Provide the [X, Y] coordinate of the cell's center where the given text is located.  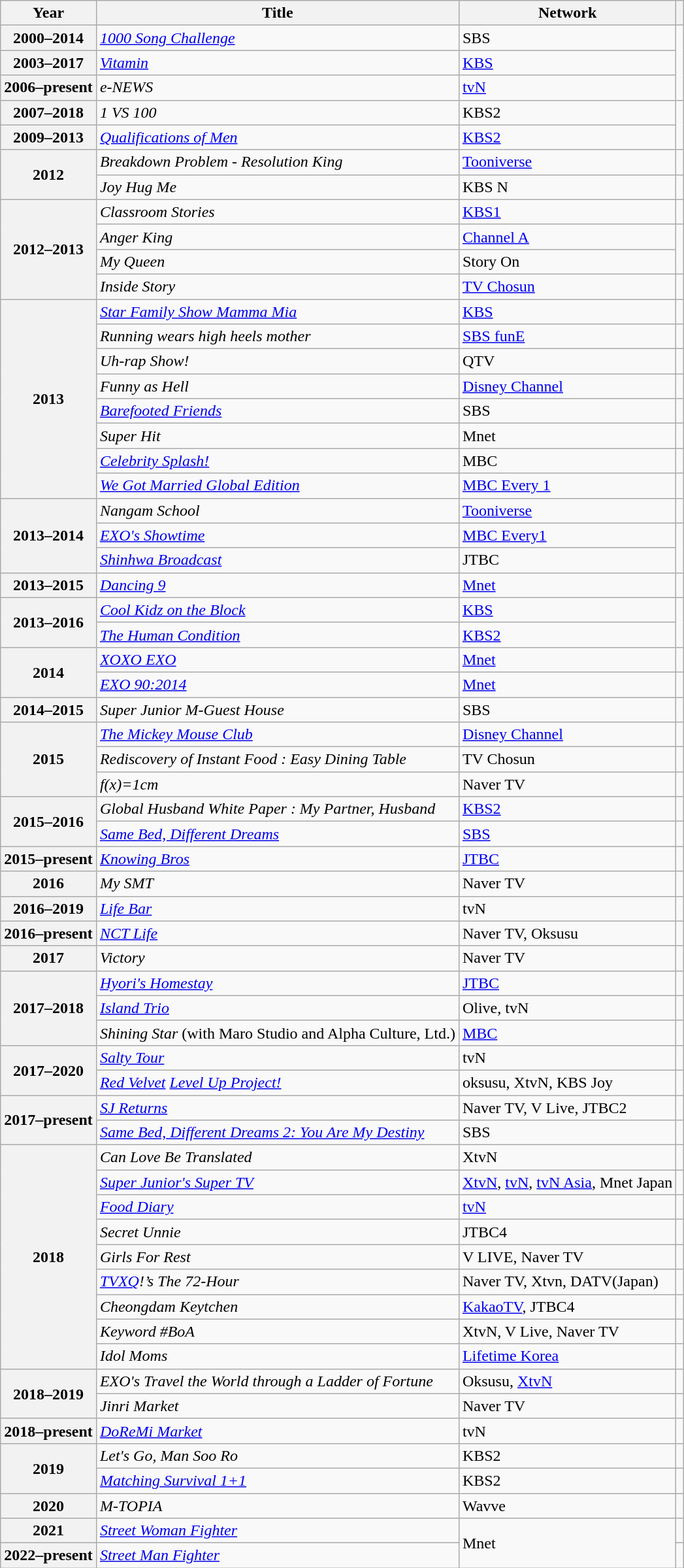
Title [277, 13]
The Human Condition [277, 635]
Jinri Market [277, 1406]
Breakdown Problem - Resolution King [277, 162]
Story On [567, 261]
Lifetime Korea [567, 1356]
2003–2017 [48, 63]
2016 [48, 884]
1 VS 100 [277, 112]
2014–2015 [48, 709]
f(x)=1cm [277, 784]
Network [567, 13]
Olive, tvN [567, 1008]
Naver TV, Xtvn, DATV(Japan) [567, 1282]
2012 [48, 175]
Red Velvet Level Up Project! [277, 1082]
Celebrity Splash! [277, 461]
Street Woman Fighter [277, 1531]
QTV [567, 361]
Victory [277, 958]
2009–2013 [48, 137]
Can Love Be Translated [277, 1158]
My SMT [277, 884]
The Mickey Mouse Club [277, 735]
2015–2016 [48, 822]
M-TOPIA [277, 1505]
Joy Hug Me [277, 187]
e-NEWS [277, 88]
2013–2015 [48, 585]
2000–2014 [48, 38]
Let's Go, Man Soo Ro [277, 1456]
Star Family Show Mamma Mia [277, 312]
2018–2019 [48, 1393]
Inside Story [277, 286]
Anger King [277, 237]
2020 [48, 1505]
Shinhwa Broadcast [277, 560]
EXO 90:2014 [277, 684]
2013–2014 [48, 535]
Girls For Rest [277, 1257]
Idol Moms [277, 1356]
SJ Returns [277, 1108]
Barefooted Friends [277, 411]
EXO's Travel the World through a Ladder of Fortune [277, 1381]
Naver TV, Oksusu [567, 933]
Wavve [567, 1505]
XtvN, V Live, Naver TV [567, 1331]
2017–2018 [48, 1008]
2013–2016 [48, 622]
Global Husband White Paper : My Partner, Husband [277, 809]
Super Junior M-Guest House [277, 709]
Naver TV, V Live, JTBC2 [567, 1108]
Cool Kidz on the Block [277, 610]
Street Man Fighter [277, 1556]
My Queen [277, 261]
2018–present [48, 1431]
2007–2018 [48, 112]
XtvN, tvN, tvN Asia, Mnet Japan [567, 1182]
We Got Married Global Edition [277, 486]
2015–present [48, 859]
MBC Every1 [567, 535]
2014 [48, 672]
1000 Song Challenge [277, 38]
Same Bed, Different Dreams [277, 834]
KakaoTV, JTBC4 [567, 1307]
Same Bed, Different Dreams 2: You Are My Destiny [277, 1133]
Qualifications of Men [277, 137]
EXO's Showtime [277, 535]
V LIVE, Naver TV [567, 1257]
Uh-rap Show! [277, 361]
2018 [48, 1258]
2013 [48, 399]
Rediscovery of Instant Food : Easy Dining Table [277, 759]
Life Bar [277, 909]
2016–present [48, 933]
Super Junior's Super TV [277, 1182]
Super Hit [277, 436]
Hyori's Homestay [277, 983]
2022–present [48, 1556]
oksusu, XtvN, KBS Joy [567, 1082]
2006–present [48, 88]
Island Trio [277, 1008]
2015 [48, 759]
Running wears high heels mother [277, 337]
2017 [48, 958]
Secret Unnie [277, 1232]
Channel A [567, 237]
Matching Survival 1+1 [277, 1480]
Keyword #BoA [277, 1331]
Vitamin [277, 63]
2017–2020 [48, 1070]
Cheongdam Keytchen [277, 1307]
KBS N [567, 187]
Dancing 9 [277, 585]
Food Diary [277, 1207]
NCT Life [277, 933]
Knowing Bros [277, 859]
Oksusu, XtvN [567, 1381]
2012–2013 [48, 249]
Year [48, 13]
TVXQ!’s The 72-Hour [277, 1282]
MBC Every 1 [567, 486]
2017–present [48, 1120]
2021 [48, 1531]
XtvN [567, 1158]
DoReMi Market [277, 1431]
Salty Tour [277, 1058]
2019 [48, 1468]
Shining Star (with Maro Studio and Alpha Culture, Ltd.) [277, 1033]
Classroom Stories [277, 212]
2016–2019 [48, 909]
XOXO EXO [277, 659]
SBS funE [567, 337]
Funny as Hell [277, 386]
Nangam School [277, 510]
JTBC4 [567, 1232]
KBS1 [567, 212]
